Scan for the cell matching the given text and deliver its [x, y] coordinate at center. 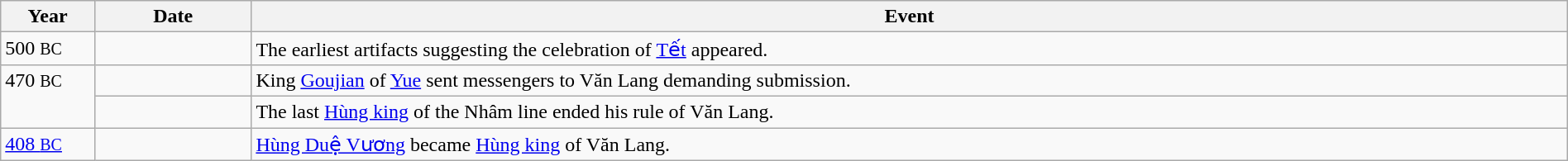
Event [910, 17]
408 BC [48, 144]
500 BC [48, 49]
King Goujian of Yue sent messengers to Văn Lang demanding submission. [910, 80]
470 BC [48, 96]
Year [48, 17]
Date [172, 17]
The last Hùng king of the Nhâm line ended his rule of Văn Lang. [910, 111]
The earliest artifacts suggesting the celebration of Tết appeared. [910, 49]
Hùng Duệ Vương became Hùng king of Văn Lang. [910, 144]
